Search for the cell housing the specified text and yield its [X, Y] center coordinate. 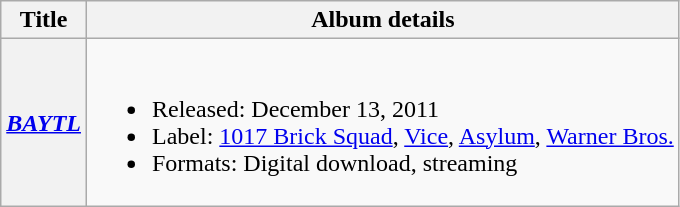
BAYTL [44, 122]
Album details [382, 20]
Released: December 13, 2011Label: 1017 Brick Squad, Vice, Asylum, Warner Bros.Formats: Digital download, streaming [382, 122]
Title [44, 20]
